Identify which cell holds the provided text, then report its (x, y) central coordinate. 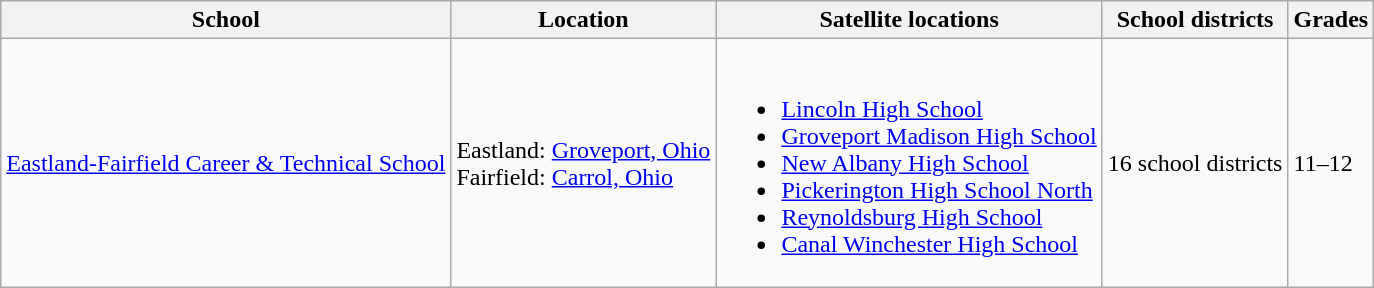
Eastland-Fairfield Career & Technical School (226, 163)
Eastland: Groveport, OhioFairfield: Carrol, Ohio (584, 163)
School (226, 20)
11–12 (1331, 163)
Grades (1331, 20)
School districts (1195, 20)
Satellite locations (909, 20)
16 school districts (1195, 163)
Location (584, 20)
